Return the (x, y) coordinate for the center point of the cell that contains the specified text.  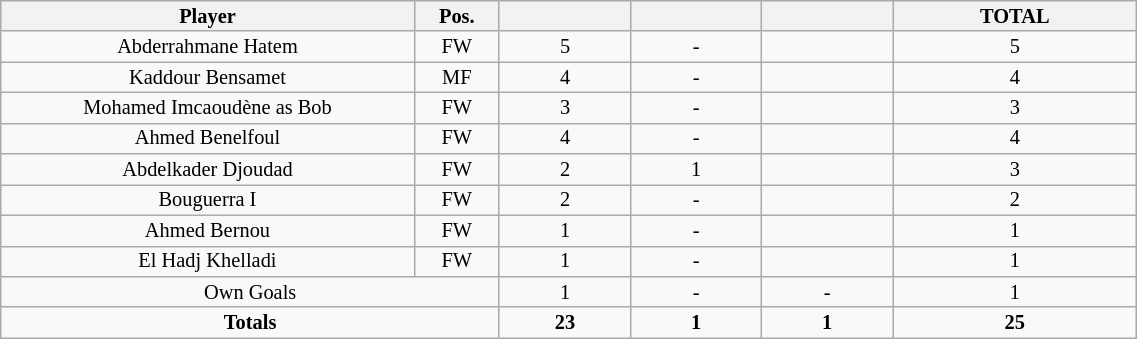
Totals (250, 322)
Pos. (456, 16)
Player (208, 16)
Abdelkader Djoudad (208, 170)
Ahmed Bernou (208, 230)
Kaddour Bensamet (208, 78)
Abderrahmane Hatem (208, 46)
TOTAL (1015, 16)
Bouguerra I (208, 200)
Own Goals (250, 292)
25 (1015, 322)
23 (564, 322)
Mohamed Imcaoudène as Bob (208, 108)
Ahmed Benelfoul (208, 138)
MF (456, 78)
El Hadj Khelladi (208, 262)
